Locate the cell with the specified text and output its (x, y) center coordinate. 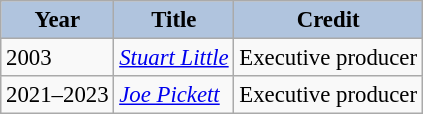
Joe Pickett (174, 95)
Year (58, 20)
Title (174, 20)
Credit (328, 20)
2003 (58, 58)
2021–2023 (58, 95)
Stuart Little (174, 58)
